Identify which cell holds the provided text, then report its [x, y] central coordinate. 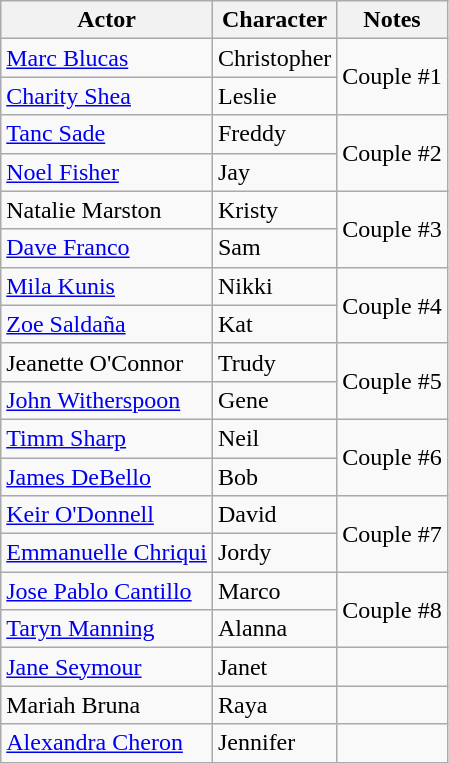
Couple #5 [392, 381]
Jay [274, 172]
Couple #7 [392, 534]
Alanna [274, 629]
Nikki [274, 286]
James DeBello [107, 477]
Christopher [274, 58]
Marco [274, 591]
Jose Pablo Cantillo [107, 591]
Couple #6 [392, 457]
Couple #8 [392, 610]
Raya [274, 705]
Actor [107, 20]
Freddy [274, 134]
Janet [274, 667]
Jordy [274, 553]
Couple #1 [392, 77]
Zoe Saldaña [107, 324]
Kristy [274, 210]
Tanc Sade [107, 134]
Kat [274, 324]
Sam [274, 248]
Character [274, 20]
John Witherspoon [107, 400]
Jane Seymour [107, 667]
Natalie Marston [107, 210]
Dave Franco [107, 248]
Mila Kunis [107, 286]
Taryn Manning [107, 629]
Trudy [274, 362]
Timm Sharp [107, 438]
Marc Blucas [107, 58]
Couple #2 [392, 153]
Jeanette O'Connor [107, 362]
Neil [274, 438]
David [274, 515]
Charity Shea [107, 96]
Couple #4 [392, 305]
Gene [274, 400]
Emmanuelle Chriqui [107, 553]
Keir O'Donnell [107, 515]
Mariah Bruna [107, 705]
Notes [392, 20]
Couple #3 [392, 229]
Alexandra Cheron [107, 743]
Noel Fisher [107, 172]
Bob [274, 477]
Jennifer [274, 743]
Leslie [274, 96]
